Determine the [X, Y] coordinate at the center of the cell enclosing the given text.  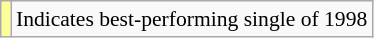
Indicates best-performing single of 1998 [192, 19]
